Locate the cell with the specified text and output its [X, Y] center coordinate. 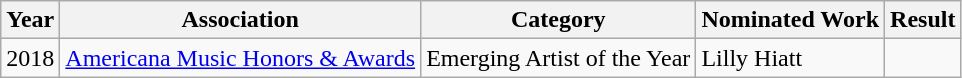
Category [558, 20]
Lilly Hiatt [790, 58]
Nominated Work [790, 20]
2018 [30, 58]
Emerging Artist of the Year [558, 58]
Americana Music Honors & Awards [240, 58]
Result [923, 20]
Year [30, 20]
Association [240, 20]
